Identify which cell holds the provided text, then report its (X, Y) central coordinate. 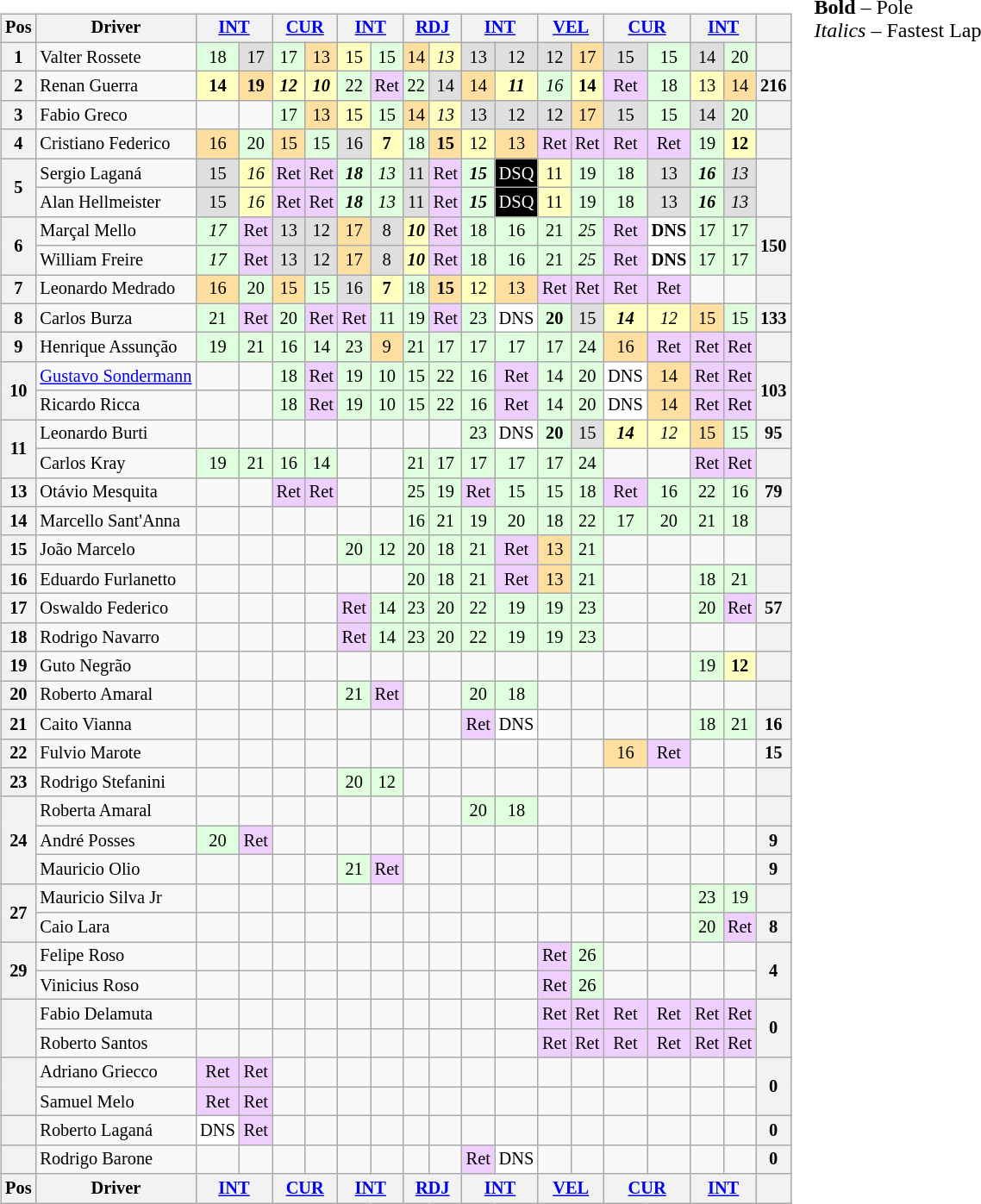
William Freire (116, 260)
Valter Rossete (116, 57)
Otávio Mesquita (116, 492)
Cristiano Federico (116, 144)
Ricardo Ricca (116, 405)
Eduardo Furlanetto (116, 579)
Carlos Burza (116, 318)
216 (773, 86)
Samuel Melo (116, 1101)
5 (18, 188)
Alan Hellmeister (116, 203)
Caio Lara (116, 927)
Fabio Delamuta (116, 1014)
André Posses (116, 840)
Mauricio Silva Jr (116, 898)
3 (18, 115)
29 (18, 970)
Vinicius Roso (116, 985)
Marcello Sant'Anna (116, 521)
Roberto Santos (116, 1044)
Leonardo Burti (116, 434)
1 (18, 57)
Marçal Mello (116, 231)
Guto Negrão (116, 666)
6 (18, 245)
Adriano Griecco (116, 1072)
150 (773, 245)
Roberta Amaral (116, 811)
133 (773, 318)
Oswaldo Federico (116, 608)
Renan Guerra (116, 86)
Leonardo Medrado (116, 290)
Fabio Greco (116, 115)
Rodrigo Stefanini (116, 783)
Fulvio Marote (116, 753)
Mauricio Olio (116, 870)
Caito Vianna (116, 724)
103 (773, 391)
Gustavo Sondermann (116, 377)
Roberto Laganá (116, 1131)
Rodrigo Barone (116, 1159)
Felipe Roso (116, 957)
57 (773, 608)
João Marcelo (116, 550)
Roberto Amaral (116, 696)
Rodrigo Navarro (116, 637)
Sergio Laganá (116, 173)
95 (773, 434)
2 (18, 86)
79 (773, 492)
27 (18, 912)
Carlos Kray (116, 463)
Henrique Assunção (116, 347)
